Determine the (x, y) coordinate at the center of the cell enclosing the given text.  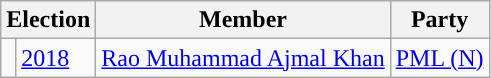
Rao Muhammad Ajmal Khan (243, 58)
Election (48, 20)
Member (243, 20)
Party (440, 20)
2018 (56, 58)
PML (N) (440, 58)
